Return (X, Y) of the center of cell containing provided text 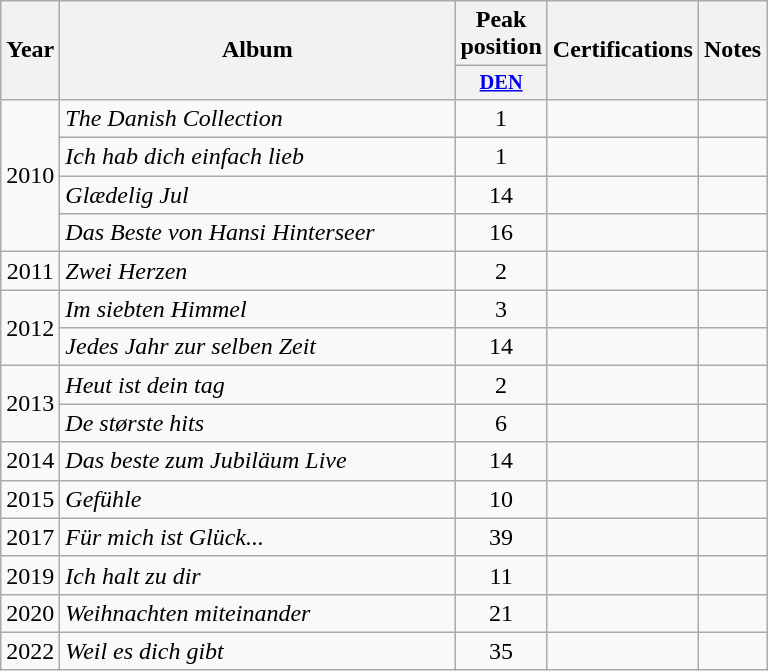
Ich halt zu dir (258, 575)
2020 (30, 613)
2010 (30, 175)
39 (501, 537)
6 (501, 423)
Year (30, 50)
3 (501, 309)
DEN (501, 83)
Das Beste von Hansi Hinterseer (258, 233)
10 (501, 499)
De største hits (258, 423)
Notes (732, 50)
2019 (30, 575)
2022 (30, 651)
Glædelig Jul (258, 195)
Das beste zum Jubiläum Live (258, 461)
2011 (30, 271)
Zwei Herzen (258, 271)
Gefühle (258, 499)
2013 (30, 404)
Weil es dich gibt (258, 651)
Ich hab dich einfach lieb (258, 157)
2014 (30, 461)
Für mich ist Glück... (258, 537)
16 (501, 233)
Jedes Jahr zur selben Zeit (258, 347)
Heut ist dein tag (258, 385)
21 (501, 613)
The Danish Collection (258, 118)
Weihnachten miteinander (258, 613)
Certifications (622, 50)
Album (258, 50)
2015 (30, 499)
2017 (30, 537)
11 (501, 575)
Peak position (501, 34)
35 (501, 651)
Im siebten Himmel (258, 309)
2012 (30, 328)
